Detect which cell encompasses the target text, then output its (X, Y) center coordinate. 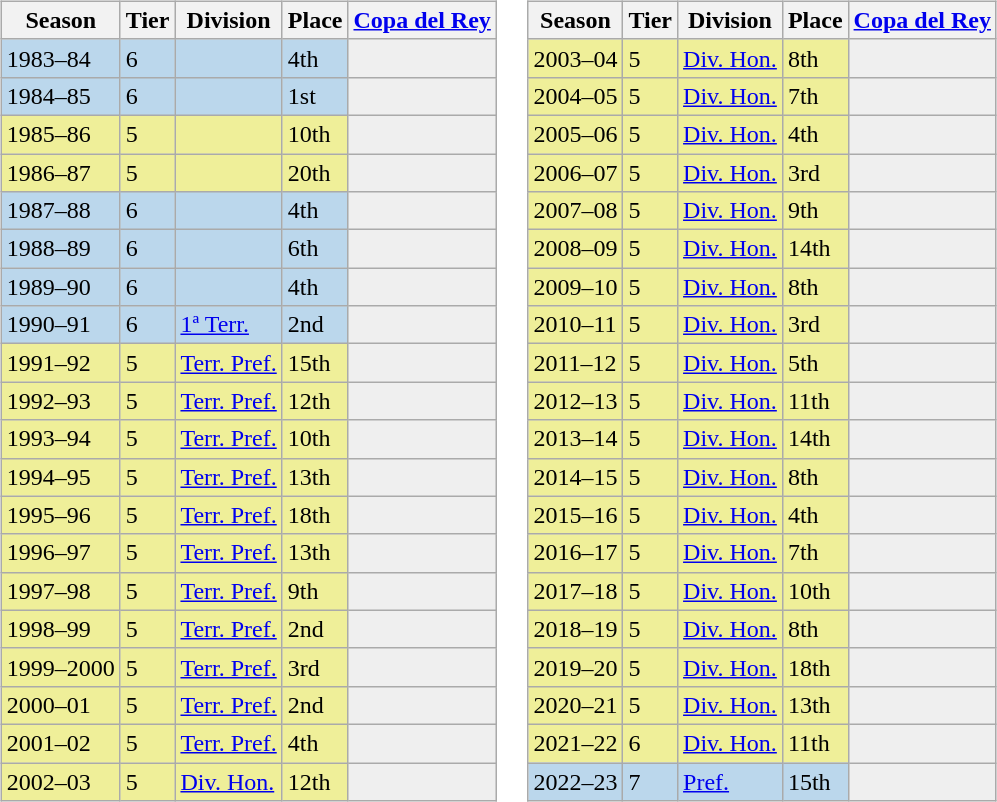
2001–02 (60, 743)
2016–17 (576, 553)
2007–08 (576, 211)
7 (650, 781)
1984–85 (60, 96)
2006–07 (576, 173)
1992–93 (60, 401)
2015–16 (576, 515)
2013–14 (576, 439)
1987–88 (60, 211)
1985–86 (60, 134)
1990–91 (60, 325)
1983–84 (60, 58)
Pref. (730, 781)
1996–97 (60, 553)
1989–90 (60, 287)
1999–2000 (60, 667)
5th (815, 363)
1995–96 (60, 515)
6th (315, 249)
1st (315, 96)
1ª Terr. (228, 325)
1988–89 (60, 249)
20th (315, 173)
2004–05 (576, 96)
1986–87 (60, 173)
1993–94 (60, 439)
2018–19 (576, 629)
1998–99 (60, 629)
2017–18 (576, 591)
2014–15 (576, 477)
1997–98 (60, 591)
2002–03 (60, 781)
1994–95 (60, 477)
2008–09 (576, 249)
2000–01 (60, 705)
2009–10 (576, 287)
2010–11 (576, 325)
2012–13 (576, 401)
1991–92 (60, 363)
2021–22 (576, 743)
2003–04 (576, 58)
2022–23 (576, 781)
2019–20 (576, 667)
2011–12 (576, 363)
2020–21 (576, 705)
2005–06 (576, 134)
